From the cell containing the given text, extract its center point as [x, y] coordinate. 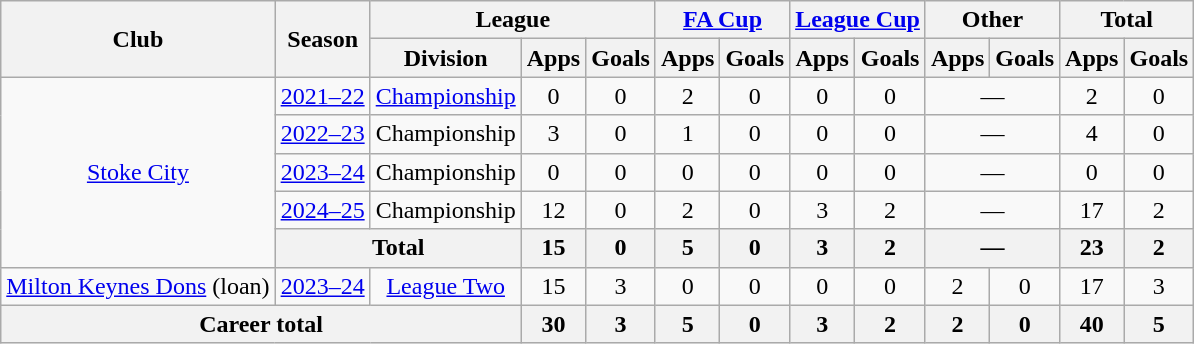
Club [138, 39]
2021–22 [322, 96]
Division [446, 58]
Milton Keynes Dons (loan) [138, 286]
League Cup [858, 20]
12 [553, 210]
1 [687, 134]
Other [992, 20]
30 [553, 324]
League Two [446, 286]
League [512, 20]
Career total [261, 324]
Season [322, 39]
23 [1092, 248]
Stoke City [138, 172]
40 [1092, 324]
2024–25 [322, 210]
FA Cup [722, 20]
4 [1092, 134]
2022–23 [322, 134]
